From the cell containing the given text, extract its center point as [X, Y] coordinate. 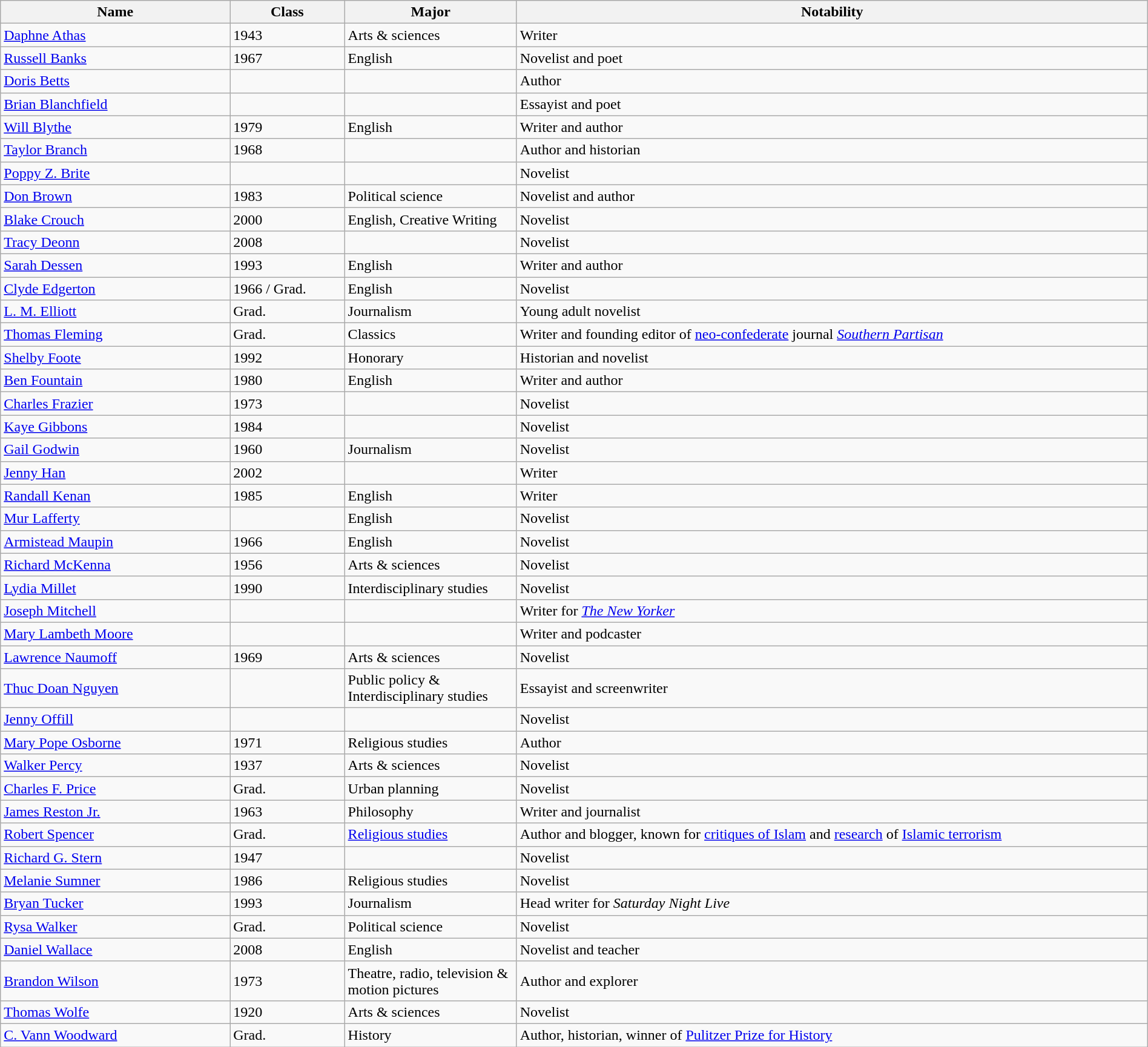
Essayist and screenwriter [832, 689]
Kaye Gibbons [115, 427]
Thomas Wolfe [115, 1012]
Theatre, radio, television & motion pictures [431, 980]
Urban planning [431, 789]
C. Vann Woodward [115, 1035]
Jenny Offill [115, 720]
James Reston Jr. [115, 812]
1971 [287, 743]
Charles Frazier [115, 404]
Classics [431, 335]
Head writer for Saturday Night Live [832, 904]
Gail Godwin [115, 450]
Mary Lambeth Moore [115, 634]
Novelist and poet [832, 58]
2000 [287, 219]
Daphne Athas [115, 35]
Class [287, 12]
Author and explorer [832, 980]
Melanie Sumner [115, 881]
Will Blythe [115, 127]
Robert Spencer [115, 835]
Ben Fountain [115, 381]
Russell Banks [115, 58]
Brandon Wilson [115, 980]
1937 [287, 766]
1985 [287, 496]
Doris Betts [115, 81]
1963 [287, 812]
Richard G. Stern [115, 858]
1920 [287, 1012]
1992 [287, 358]
Novelist and teacher [832, 950]
Clyde Edgerton [115, 289]
Armistead Maupin [115, 542]
1967 [287, 58]
1966 [287, 542]
Author, historian, winner of Pulitzer Prize for History [832, 1035]
1956 [287, 565]
Name [115, 12]
1979 [287, 127]
Shelby Foote [115, 358]
Brian Blanchfield [115, 104]
1960 [287, 450]
Randall Kenan [115, 496]
Rysa Walker [115, 927]
Notability [832, 12]
Jenny Han [115, 473]
Historian and novelist [832, 358]
Sarah Dessen [115, 265]
1947 [287, 858]
Don Brown [115, 196]
Walker Percy [115, 766]
English, Creative Writing [431, 219]
1980 [287, 381]
Thuc Doan Nguyen [115, 689]
Richard McKenna [115, 565]
Writer for The New Yorker [832, 611]
1968 [287, 150]
L. M. Elliott [115, 312]
Joseph Mitchell [115, 611]
Honorary [431, 358]
Mary Pope Osborne [115, 743]
Bryan Tucker [115, 904]
2002 [287, 473]
Blake Crouch [115, 219]
Lydia Millet [115, 588]
Young adult novelist [832, 312]
Writer and podcaster [832, 634]
Major [431, 12]
1983 [287, 196]
Charles F. Price [115, 789]
Interdisciplinary studies [431, 588]
Novelist and author [832, 196]
Lawrence Naumoff [115, 657]
1990 [287, 588]
Taylor Branch [115, 150]
Poppy Z. Brite [115, 173]
Mur Lafferty [115, 519]
Author and historian [832, 150]
Writer and founding editor of neo-confederate journal Southern Partisan [832, 335]
History [431, 1035]
Thomas Fleming [115, 335]
1966 / Grad. [287, 289]
Essayist and poet [832, 104]
Philosophy [431, 812]
Writer and journalist [832, 812]
Public policy & Interdisciplinary studies [431, 689]
1984 [287, 427]
Daniel Wallace [115, 950]
1943 [287, 35]
Tracy Deonn [115, 242]
1986 [287, 881]
1969 [287, 657]
Author and blogger, known for critiques of Islam and research of Islamic terrorism [832, 835]
